Identify which cell holds the provided text, then report its [X, Y] central coordinate. 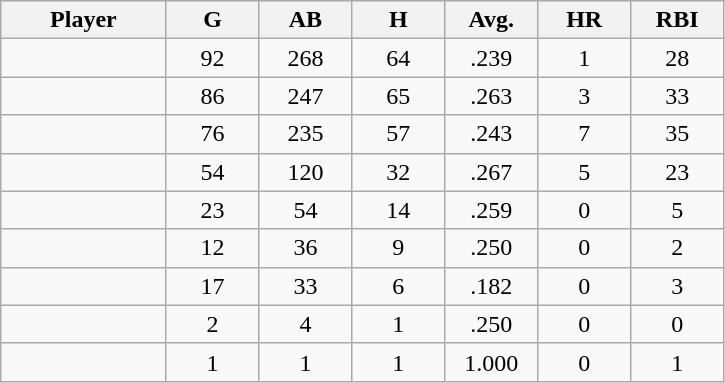
17 [212, 286]
36 [306, 248]
.259 [492, 210]
14 [398, 210]
64 [398, 58]
247 [306, 96]
57 [398, 134]
86 [212, 96]
G [212, 20]
76 [212, 134]
.267 [492, 172]
28 [678, 58]
65 [398, 96]
RBI [678, 20]
235 [306, 134]
32 [398, 172]
7 [584, 134]
AB [306, 20]
.243 [492, 134]
92 [212, 58]
9 [398, 248]
268 [306, 58]
HR [584, 20]
120 [306, 172]
Avg. [492, 20]
1.000 [492, 362]
.263 [492, 96]
12 [212, 248]
H [398, 20]
4 [306, 324]
.239 [492, 58]
6 [398, 286]
.182 [492, 286]
Player [84, 20]
35 [678, 134]
